Find where the given text appears and provide that cell's center as [x, y] coordinate. 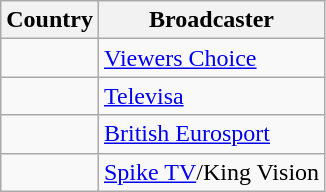
Country [50, 20]
Spike TV/King Vision [211, 172]
Viewers Choice [211, 58]
Televisa [211, 96]
Broadcaster [211, 20]
British Eurosport [211, 134]
